Return the (x, y) coordinate for the center point of the cell that contains the specified text.  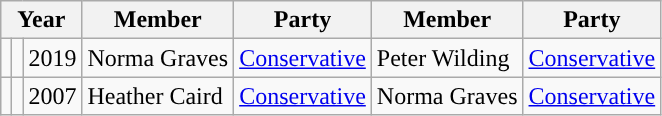
2019 (52, 58)
Peter Wilding (447, 58)
2007 (52, 96)
Year (42, 20)
Heather Caird (158, 96)
